From the cell containing the given text, extract its center point as (x, y) coordinate. 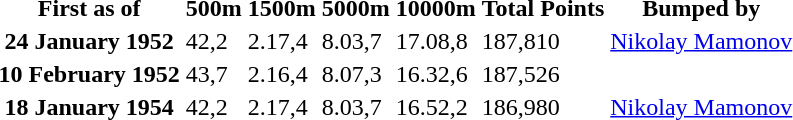
43,7 (214, 74)
42,2 (214, 41)
187,810 (542, 41)
17.08,8 (436, 41)
187,526 (542, 74)
2.17,4 (282, 41)
8.07,3 (356, 74)
8.03,7 (356, 41)
2.16,4 (282, 74)
16.32,6 (436, 74)
